Search for the cell housing the specified text and yield its [x, y] center coordinate. 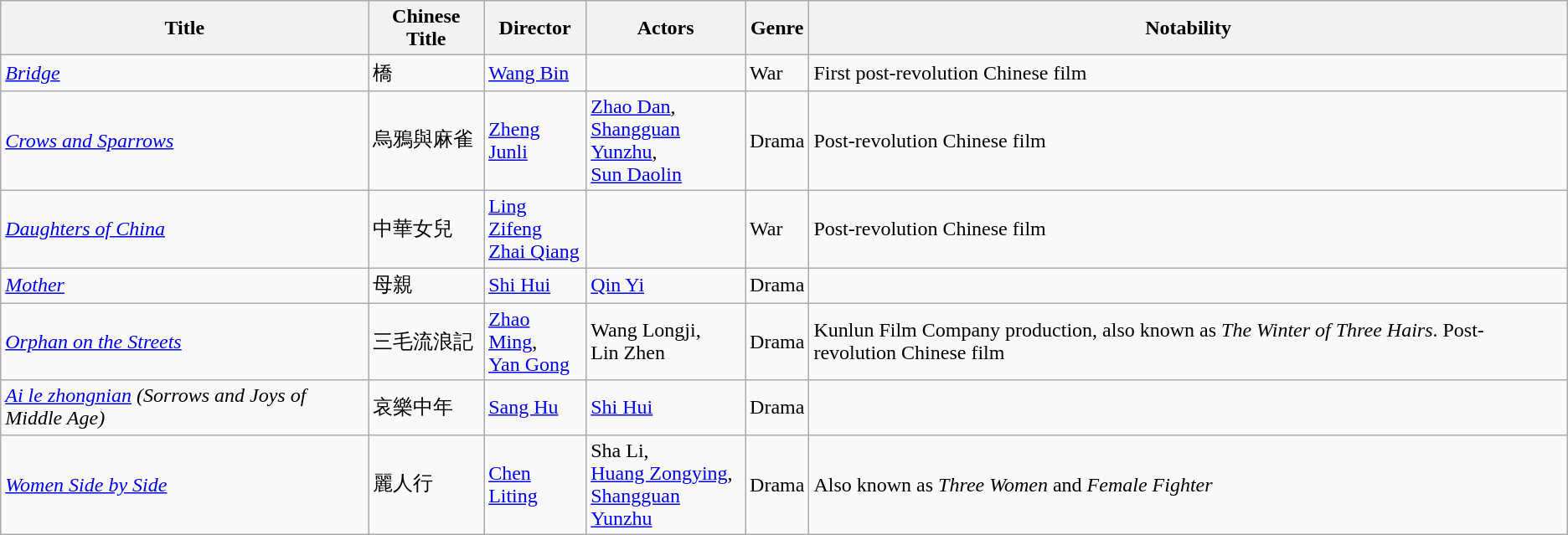
Also known as Three Women and Female Fighter [1188, 484]
中華女兒 [426, 229]
Sang Hu [535, 407]
母親 [426, 286]
Kunlun Film Company production, also known as The Winter of Three Hairs. Post-revolution Chinese film [1188, 342]
Ling ZifengZhai Qiang [535, 229]
麗人行 [426, 484]
烏鴉與麻雀 [426, 141]
Women Side by Side [184, 484]
Mother [184, 286]
Wang Longji,Lin Zhen [666, 342]
橋 [426, 74]
Title [184, 28]
Daughters of China [184, 229]
Qin Yi [666, 286]
Director [535, 28]
Orphan on the Streets [184, 342]
Wang Bin [535, 74]
Zheng Junli [535, 141]
Bridge [184, 74]
Sha Li,Huang Zongying,Shangguan Yunzhu [666, 484]
Chinese Title [426, 28]
Crows and Sparrows [184, 141]
Actors [666, 28]
哀樂中年 [426, 407]
Ai le zhongnian (Sorrows and Joys of Middle Age) [184, 407]
Chen Liting [535, 484]
Zhao Dan,Shangguan Yunzhu,Sun Daolin [666, 141]
First post-revolution Chinese film [1188, 74]
三毛流浪記 [426, 342]
Genre [777, 28]
Zhao Ming,Yan Gong [535, 342]
Notability [1188, 28]
